Identify which cell holds the provided text, then report its [X, Y] central coordinate. 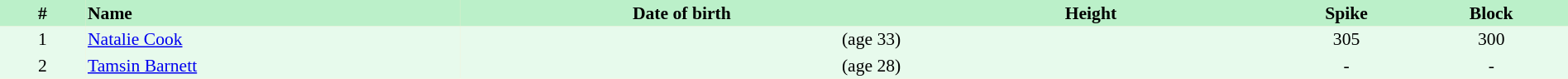
305 [1346, 40]
Spike [1346, 13]
Date of birth [681, 13]
Name [273, 13]
Natalie Cook [273, 40]
1 [43, 40]
300 [1491, 40]
Tamsin Barnett [273, 66]
Block [1491, 13]
# [43, 13]
Height [1090, 13]
(age 28) [681, 66]
(age 33) [681, 40]
2 [43, 66]
